Determine the (X, Y) coordinate at the center of the cell enclosing the given text.  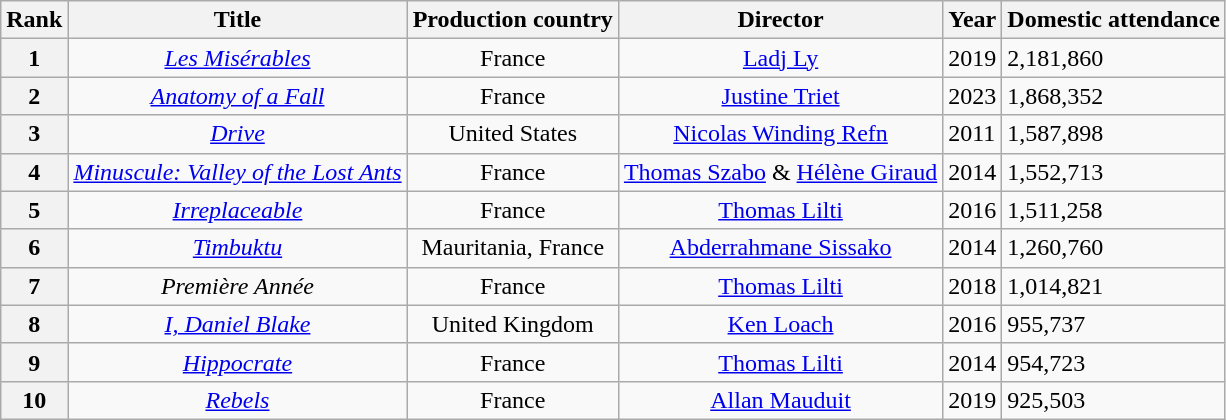
2011 (972, 134)
Rank (34, 20)
Drive (238, 134)
1,552,713 (1114, 172)
United Kingdom (512, 324)
Director (780, 20)
925,503 (1114, 400)
Irreplaceable (238, 210)
Première Année (238, 286)
2,181,860 (1114, 58)
I, Daniel Blake (238, 324)
2 (34, 96)
Rebels (238, 400)
1 (34, 58)
Year (972, 20)
United States (512, 134)
Production country (512, 20)
Justine Triet (780, 96)
Domestic attendance (1114, 20)
1,260,760 (1114, 248)
8 (34, 324)
5 (34, 210)
Ladj Ly (780, 58)
2023 (972, 96)
1,511,258 (1114, 210)
3 (34, 134)
1,014,821 (1114, 286)
10 (34, 400)
954,723 (1114, 362)
955,737 (1114, 324)
7 (34, 286)
Les Misérables (238, 58)
Nicolas Winding Refn (780, 134)
Title (238, 20)
1,587,898 (1114, 134)
6 (34, 248)
Mauritania, France (512, 248)
Allan Mauduit (780, 400)
1,868,352 (1114, 96)
Abderrahmane Sissako (780, 248)
Ken Loach (780, 324)
Timbuktu (238, 248)
Hippocrate (238, 362)
9 (34, 362)
2018 (972, 286)
Thomas Szabo & Hélène Giraud (780, 172)
4 (34, 172)
Anatomy of a Fall (238, 96)
Minuscule: Valley of the Lost Ants (238, 172)
